For the text-containing cell, return its midpoint in [X, Y] coordinate format. 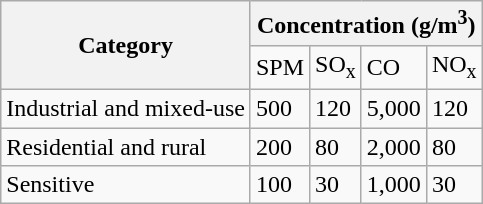
Industrial and mixed-use [126, 109]
100 [280, 185]
SOx [336, 67]
NOx [454, 67]
Category [126, 46]
1,000 [394, 185]
Sensitive [126, 185]
SPM [280, 67]
2,000 [394, 147]
CO [394, 67]
5,000 [394, 109]
Concentration (g/m3) [366, 24]
200 [280, 147]
Residential and rural [126, 147]
500 [280, 109]
